Find where the given text appears and provide that cell's center as (x, y) coordinate. 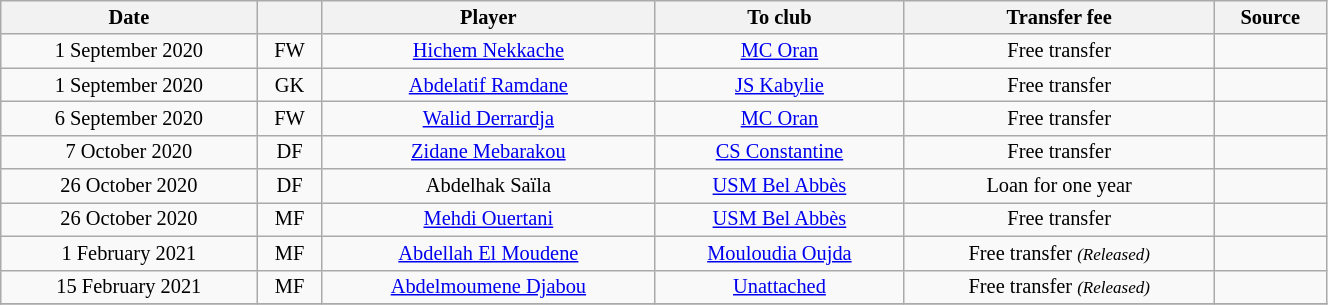
1 February 2021 (129, 253)
7 October 2020 (129, 152)
Hichem Nekkache (488, 51)
Transfer fee (1059, 17)
CS Constantine (780, 152)
Abdelatif Ramdane (488, 85)
Abdellah El Moudene (488, 253)
JS Kabylie (780, 85)
Abdelhak Saïla (488, 186)
Source (1270, 17)
Zidane Mebarakou (488, 152)
Unattached (780, 287)
To club (780, 17)
GK (290, 85)
6 September 2020 (129, 118)
Walid Derrardja (488, 118)
15 February 2021 (129, 287)
Loan for one year (1059, 186)
Mouloudia Oujda (780, 253)
Mehdi Ouertani (488, 219)
Abdelmoumene Djabou (488, 287)
Date (129, 17)
Player (488, 17)
